Return (X, Y) of the center of cell containing provided text 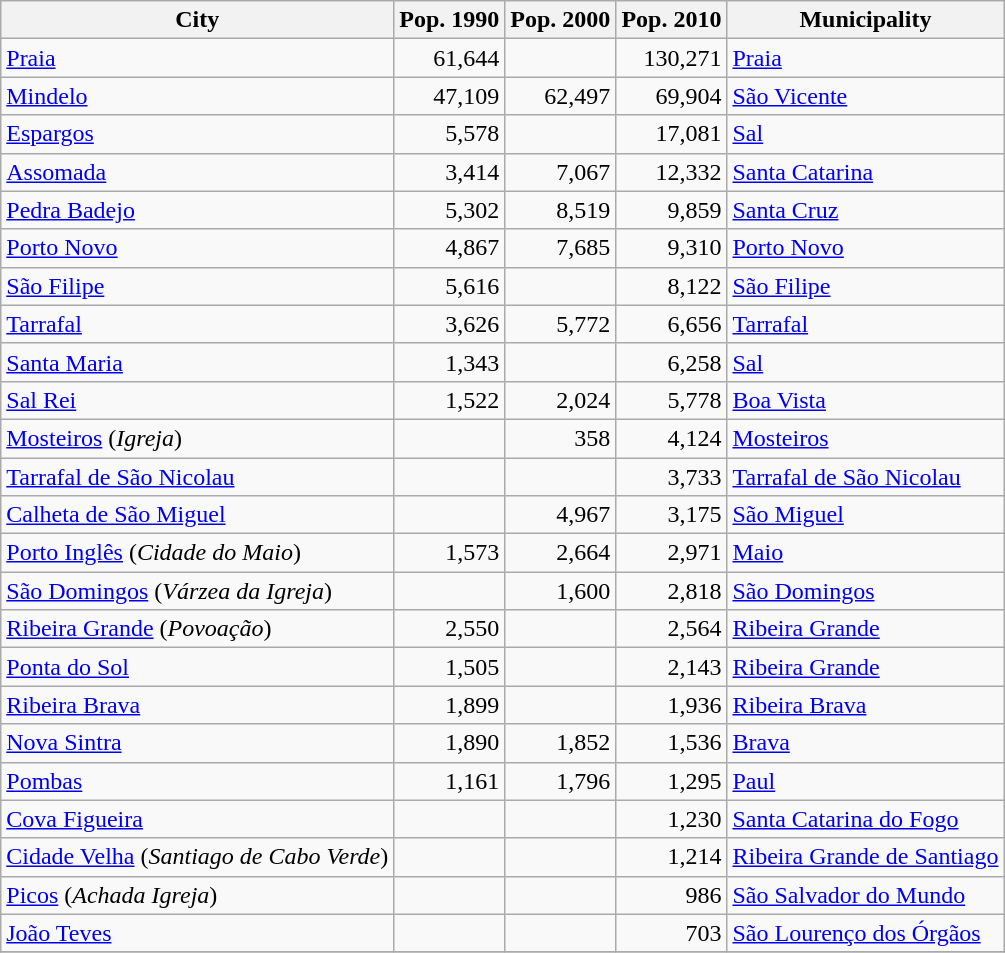
9,859 (672, 210)
703 (672, 933)
17,081 (672, 134)
8,519 (560, 210)
5,616 (450, 286)
5,772 (560, 324)
5,778 (672, 400)
3,626 (450, 324)
Boa Vista (866, 400)
3,175 (672, 515)
Pop. 2010 (672, 20)
4,124 (672, 438)
Cidade Velha (Santiago de Cabo Verde) (198, 857)
Pombas (198, 781)
7,685 (560, 248)
São Lourenço dos Órgãos (866, 933)
Santa Maria (198, 362)
Mosteiros (866, 438)
6,656 (672, 324)
2,143 (672, 667)
Picos (Achada Igreja) (198, 895)
3,414 (450, 172)
1,899 (450, 705)
Pop. 1990 (450, 20)
Ribeira Grande (Povoação) (198, 629)
Brava (866, 743)
1,522 (450, 400)
1,214 (672, 857)
61,644 (450, 58)
Assomada (198, 172)
2,664 (560, 553)
1,600 (560, 591)
Porto Inglês (Cidade do Maio) (198, 553)
1,796 (560, 781)
Ponta do Sol (198, 667)
João Teves (198, 933)
São Domingos (866, 591)
Ribeira Grande de Santiago (866, 857)
1,536 (672, 743)
1,295 (672, 781)
São Salvador do Mundo (866, 895)
São Miguel (866, 515)
2,024 (560, 400)
Espargos (198, 134)
Santa Cruz (866, 210)
62,497 (560, 96)
1,230 (672, 819)
Sal Rei (198, 400)
986 (672, 895)
2,564 (672, 629)
4,967 (560, 515)
1,573 (450, 553)
Paul (866, 781)
358 (560, 438)
Pedra Badejo (198, 210)
São Vicente (866, 96)
Mosteiros (Igreja) (198, 438)
1,852 (560, 743)
1,343 (450, 362)
Calheta de São Miguel (198, 515)
2,971 (672, 553)
1,161 (450, 781)
São Domingos (Várzea da Igreja) (198, 591)
Municipality (866, 20)
City (198, 20)
7,067 (560, 172)
1,936 (672, 705)
12,332 (672, 172)
69,904 (672, 96)
130,271 (672, 58)
1,890 (450, 743)
5,302 (450, 210)
Santa Catarina do Fogo (866, 819)
1,505 (450, 667)
Nova Sintra (198, 743)
6,258 (672, 362)
3,733 (672, 477)
Maio (866, 553)
5,578 (450, 134)
Mindelo (198, 96)
47,109 (450, 96)
2,550 (450, 629)
Santa Catarina (866, 172)
8,122 (672, 286)
Pop. 2000 (560, 20)
2,818 (672, 591)
9,310 (672, 248)
Cova Figueira (198, 819)
4,867 (450, 248)
